For the text-containing cell, return its midpoint in [x, y] coordinate format. 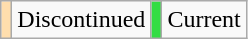
Discontinued [82, 20]
Current [204, 20]
